Determine the (X, Y) coordinate at the center of the cell enclosing the given text.  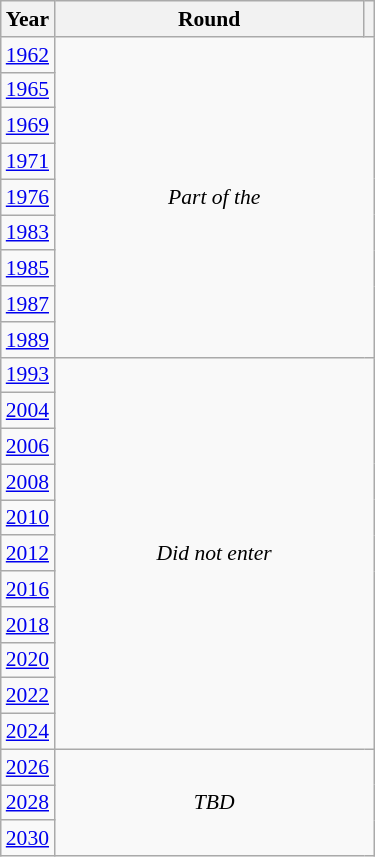
1962 (28, 55)
2030 (28, 839)
2026 (28, 767)
Year (28, 19)
Round (209, 19)
Did not enter (214, 553)
2012 (28, 554)
1985 (28, 269)
1989 (28, 340)
2010 (28, 518)
2022 (28, 696)
2006 (28, 447)
1987 (28, 304)
2016 (28, 589)
2020 (28, 660)
1965 (28, 90)
2028 (28, 803)
TBD (214, 802)
2024 (28, 732)
1983 (28, 233)
1976 (28, 197)
1971 (28, 162)
Part of the (214, 198)
2004 (28, 411)
1969 (28, 126)
2008 (28, 482)
2018 (28, 625)
1993 (28, 375)
